Extract the (x, y) coordinate from the center of the cell holding the provided text.  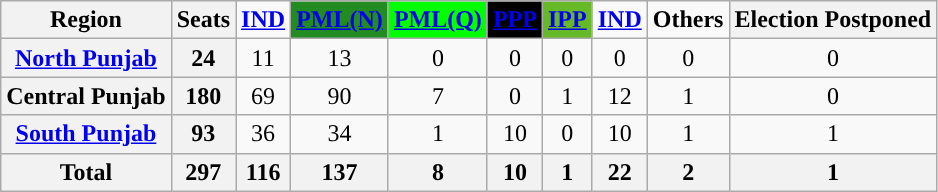
2 (688, 172)
8 (438, 172)
297 (203, 172)
13 (340, 58)
22 (620, 172)
137 (340, 172)
7 (438, 96)
34 (340, 134)
IPP (567, 20)
Seats (203, 20)
Central Punjab (86, 96)
PML(N) (340, 20)
South Punjab (86, 134)
Election Postponed (833, 20)
PML(Q) (438, 20)
24 (203, 58)
Others (688, 20)
93 (203, 134)
Region (86, 20)
36 (264, 134)
180 (203, 96)
90 (340, 96)
PPP (514, 20)
11 (264, 58)
Total (86, 172)
116 (264, 172)
North Punjab (86, 58)
12 (620, 96)
69 (264, 96)
